Determine the [X, Y] coordinate at the center of the cell enclosing the given text.  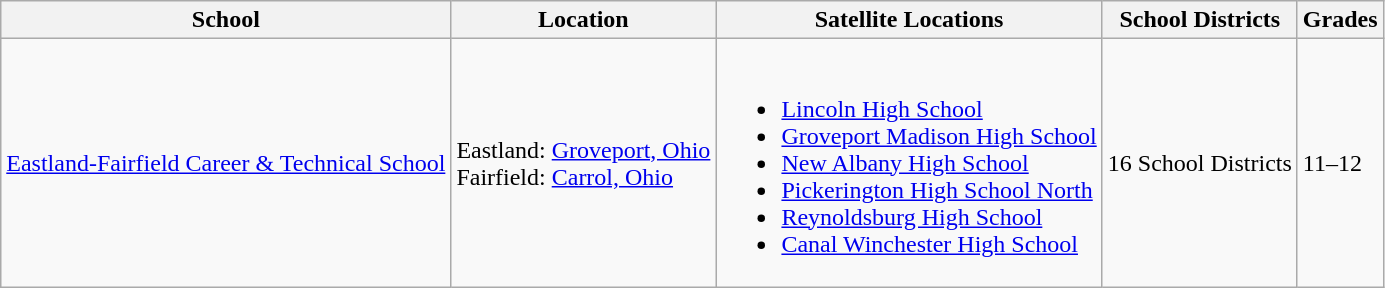
Eastland-Fairfield Career & Technical School [226, 163]
11–12 [1340, 163]
Eastland: Groveport, OhioFairfield: Carrol, Ohio [584, 163]
School [226, 20]
Satellite Locations [909, 20]
16 School Districts [1200, 163]
Location [584, 20]
Grades [1340, 20]
School Districts [1200, 20]
